Pinpoint the cell where the given text exists, returning its [x, y] midpoint coordinate. 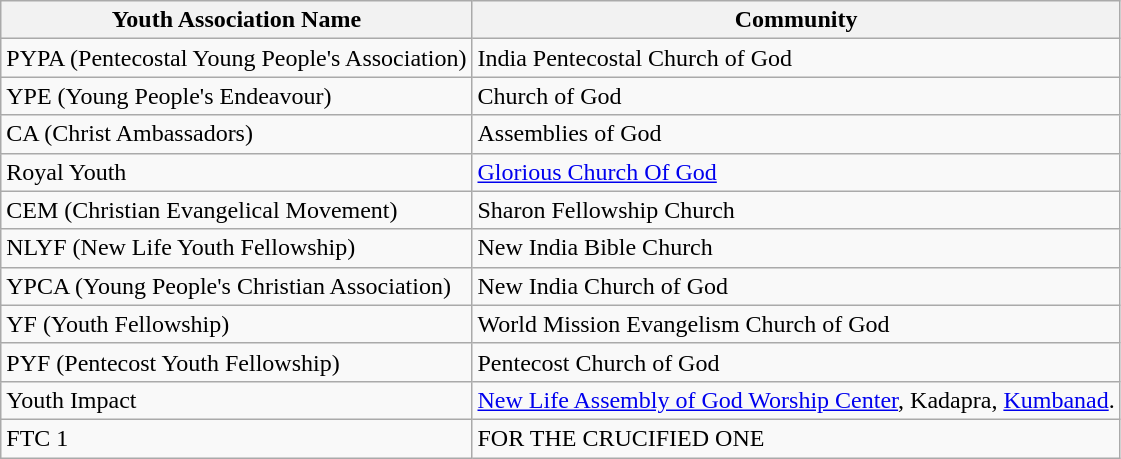
YPCA (Young People's Christian Association) [236, 286]
World Mission Evangelism Church of God [796, 324]
Church of God [796, 96]
India Pentecostal Church of God [796, 58]
FOR THE CRUCIFIED ONE [796, 438]
CEM (Christian Evangelical Movement) [236, 210]
PYPA (Pentecostal Young People's Association) [236, 58]
YF (Youth Fellowship) [236, 324]
Youth Impact [236, 400]
Youth Association Name [236, 20]
Community [796, 20]
Assemblies of God [796, 134]
New India Bible Church [796, 248]
Glorious Church Of God [796, 172]
YPE (Young People's Endeavour) [236, 96]
PYF (Pentecost Youth Fellowship) [236, 362]
Sharon Fellowship Church [796, 210]
New Life Assembly of God Worship Center, Kadapra, Kumbanad. [796, 400]
Royal Youth [236, 172]
CA (Christ Ambassadors) [236, 134]
FTC 1 [236, 438]
NLYF (New Life Youth Fellowship) [236, 248]
Pentecost Church of God [796, 362]
New India Church of God [796, 286]
